Search for the cell housing the specified text and yield its [X, Y] center coordinate. 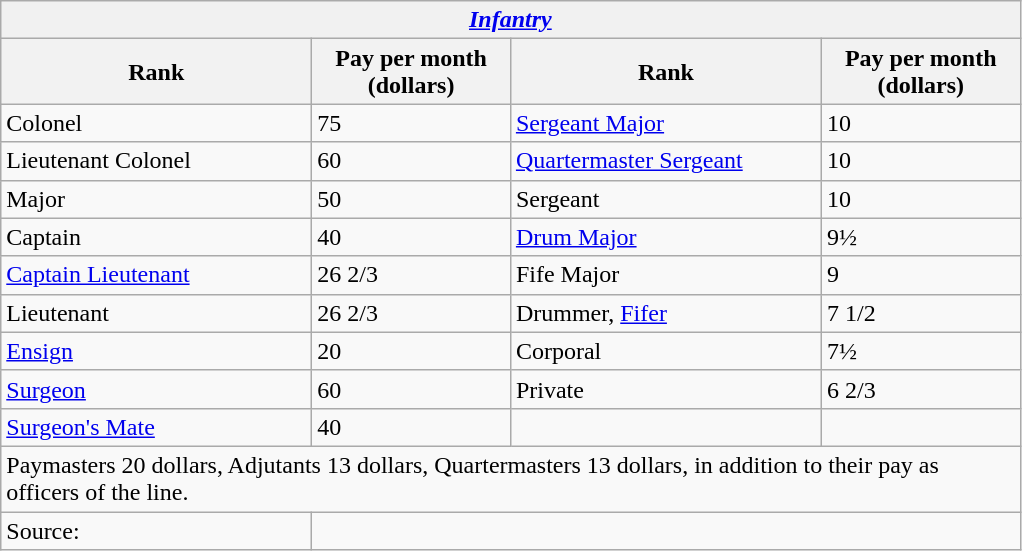
Fife Major [666, 275]
7 1/2 [920, 313]
Ensign [156, 351]
9½ [920, 237]
Colonel [156, 123]
9 [920, 275]
Source: [156, 531]
Corporal [666, 351]
Surgeon [156, 389]
Surgeon's Mate [156, 427]
Lieutenant Colonel [156, 161]
20 [412, 351]
Major [156, 199]
Infantry [510, 20]
Sergeant [666, 199]
7½ [920, 351]
Private [666, 389]
Drum Major [666, 237]
Lieutenant [156, 313]
Quartermaster Sergeant [666, 161]
75 [412, 123]
6 2/3 [920, 389]
Drummer, Fifer [666, 313]
Sergeant Major [666, 123]
Captain [156, 237]
Paymasters 20 dollars, Adjutants 13 dollars, Quartermasters 13 dollars, in addition to their pay as officers of the line. [510, 478]
Captain Lieutenant [156, 275]
50 [412, 199]
